Capture the cell that displays the provided text and extract its [x, y] central coordinate. 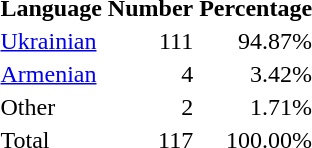
4 [150, 74]
111 [150, 41]
2 [150, 107]
